Pinpoint the cell where the given text exists, returning its (X, Y) midpoint coordinate. 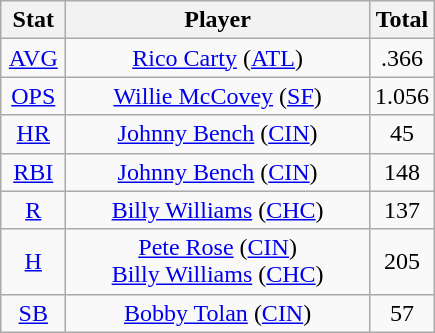
57 (402, 313)
HR (34, 134)
SB (34, 313)
45 (402, 134)
137 (402, 210)
Rico Carty (ATL) (218, 58)
Pete Rose (CIN)Billy Williams (CHC) (218, 262)
Billy Williams (CHC) (218, 210)
.366 (402, 58)
H (34, 262)
R (34, 210)
1.056 (402, 96)
OPS (34, 96)
Player (218, 20)
AVG (34, 58)
Total (402, 20)
205 (402, 262)
Stat (34, 20)
148 (402, 172)
Willie McCovey (SF) (218, 96)
Bobby Tolan (CIN) (218, 313)
RBI (34, 172)
